Locate the cell with the specified text and output its (X, Y) center coordinate. 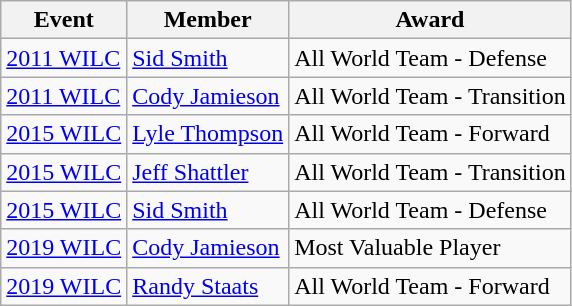
Randy Staats (208, 286)
Jeff Shattler (208, 172)
Event (64, 20)
Most Valuable Player (430, 248)
Award (430, 20)
Lyle Thompson (208, 134)
Member (208, 20)
